Provide the [x, y] coordinate of the cell's center where the given text is located.  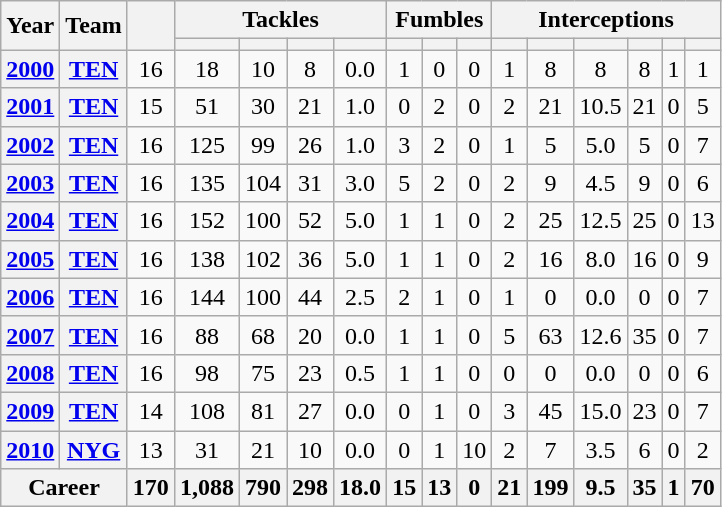
3.5 [600, 449]
27 [310, 411]
Year [30, 26]
63 [550, 335]
26 [310, 145]
75 [262, 373]
14 [150, 411]
9.5 [600, 488]
2001 [30, 107]
1,088 [206, 488]
2000 [30, 69]
2002 [30, 145]
68 [262, 335]
Fumbles [440, 20]
2005 [30, 259]
36 [310, 259]
20 [310, 335]
12.6 [600, 335]
Career [64, 488]
135 [206, 183]
2004 [30, 221]
NYG [94, 449]
Team [94, 26]
18 [206, 69]
18.0 [360, 488]
15.0 [600, 411]
170 [150, 488]
44 [310, 297]
2.5 [360, 297]
98 [206, 373]
30 [262, 107]
Tackles [280, 20]
4.5 [600, 183]
2009 [30, 411]
2006 [30, 297]
199 [550, 488]
0.5 [360, 373]
102 [262, 259]
108 [206, 411]
125 [206, 145]
45 [550, 411]
2003 [30, 183]
12.5 [600, 221]
88 [206, 335]
2010 [30, 449]
2008 [30, 373]
144 [206, 297]
152 [206, 221]
8.0 [600, 259]
81 [262, 411]
2007 [30, 335]
790 [262, 488]
51 [206, 107]
52 [310, 221]
298 [310, 488]
70 [702, 488]
3.0 [360, 183]
99 [262, 145]
Interceptions [606, 20]
10.5 [600, 107]
138 [206, 259]
104 [262, 183]
